Return the [x, y] coordinate for the center point of the cell that contains the specified text.  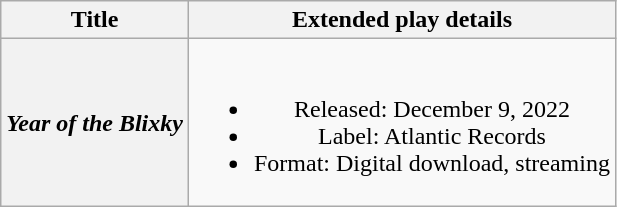
Released: December 9, 2022Label: Atlantic RecordsFormat: Digital download, streaming [402, 122]
Title [95, 20]
Extended play details [402, 20]
Year of the Blixky [95, 122]
